Determine the [X, Y] coordinate at the center of the cell enclosing the given text.  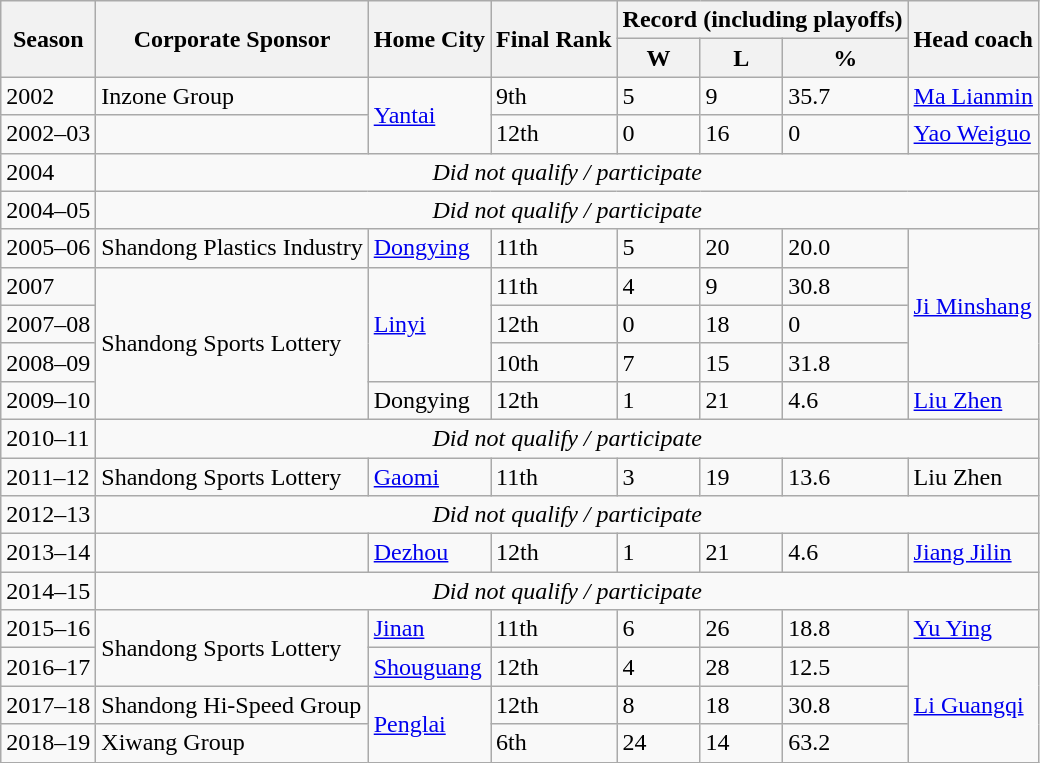
Linyi [429, 324]
2011–12 [48, 477]
Shandong Hi-Speed Group [232, 705]
Yao Weiguo [973, 134]
2002 [48, 96]
Shandong Plastics Industry [232, 248]
18.8 [846, 629]
Jinan [429, 629]
2009–10 [48, 400]
Yantai [429, 115]
2008–09 [48, 362]
Season [48, 39]
Corporate Sponsor [232, 39]
L [742, 58]
26 [742, 629]
Shouguang [429, 667]
2010–11 [48, 438]
% [846, 58]
14 [742, 743]
W [658, 58]
2007 [48, 286]
2015–16 [48, 629]
20.0 [846, 248]
3 [658, 477]
Ji Minshang [973, 305]
8 [658, 705]
10th [554, 362]
6th [554, 743]
Home City [429, 39]
7 [658, 362]
2014–15 [48, 591]
31.8 [846, 362]
Final Rank [554, 39]
Penglai [429, 724]
2017–18 [48, 705]
Yu Ying [973, 629]
Xiwang Group [232, 743]
13.6 [846, 477]
2004 [48, 172]
12.5 [846, 667]
16 [742, 134]
2013–14 [48, 553]
24 [658, 743]
2018–19 [48, 743]
2005–06 [48, 248]
2007–08 [48, 324]
Li Guangqi [973, 705]
2002–03 [48, 134]
15 [742, 362]
19 [742, 477]
Dezhou [429, 553]
9th [554, 96]
28 [742, 667]
2016–17 [48, 667]
2004–05 [48, 210]
Inzone Group [232, 96]
63.2 [846, 743]
2012–13 [48, 515]
Jiang Jilin [973, 553]
Head coach [973, 39]
Gaomi [429, 477]
35.7 [846, 96]
Record (including playoffs) [762, 20]
Ma Lianmin [973, 96]
6 [658, 629]
20 [742, 248]
